Determine the [X, Y] coordinate at the center of the cell enclosing the given text.  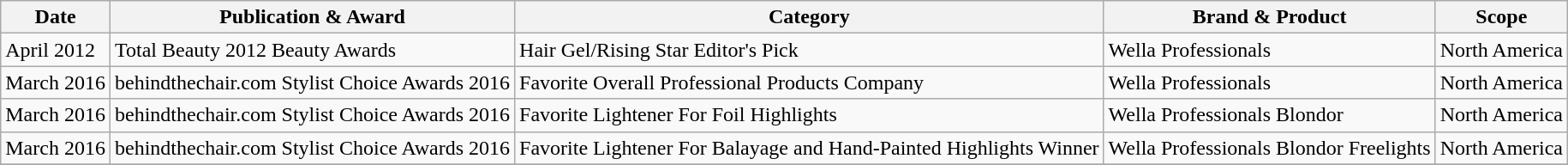
Brand & Product [1270, 17]
Total Beauty 2012 Beauty Awards [312, 50]
Favorite Lightener For Foil Highlights [809, 115]
Favorite Overall Professional Products Company [809, 82]
Wella Professionals Blondor [1270, 115]
Scope [1501, 17]
Wella Professionals Blondor Freelights [1270, 148]
April 2012 [56, 50]
Date [56, 17]
Category [809, 17]
Favorite Lightener For Balayage and Hand-Painted Highlights Winner [809, 148]
Hair Gel/Rising Star Editor's Pick [809, 50]
Publication & Award [312, 17]
